Capture the cell that displays the provided text and extract its [x, y] central coordinate. 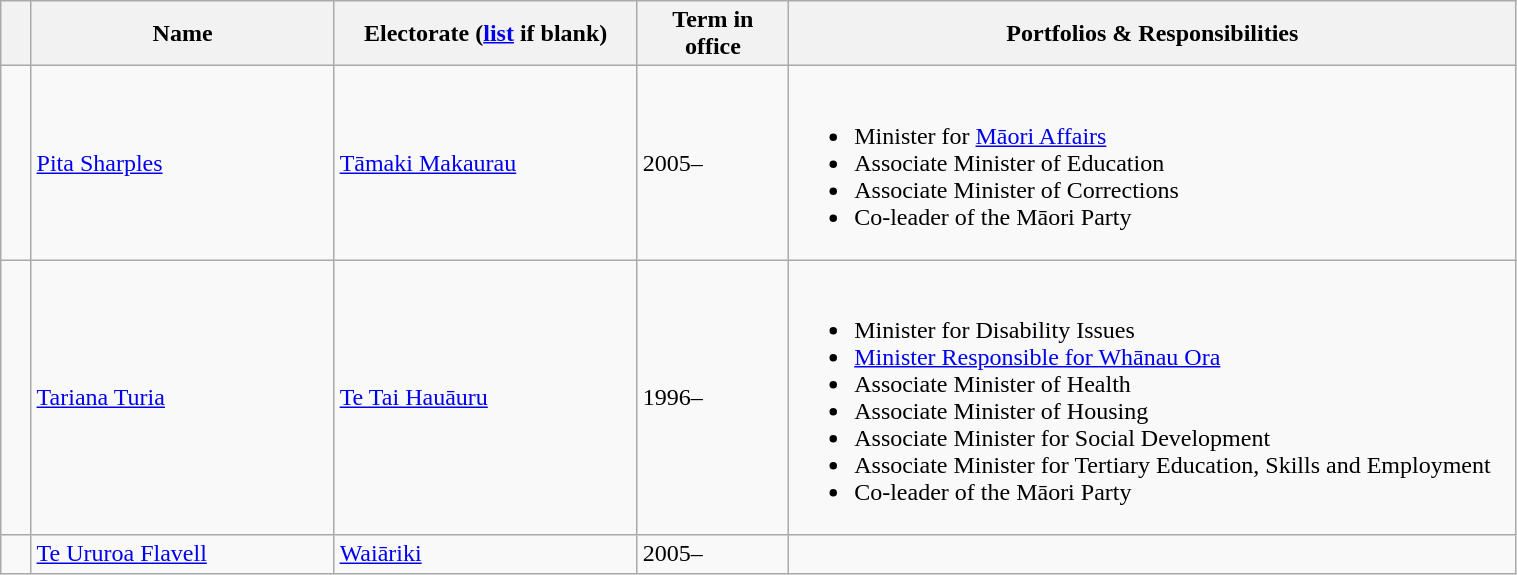
Waiāriki [486, 554]
Pita Sharples [182, 163]
1996– [713, 398]
Electorate (list if blank) [486, 34]
Term in office [713, 34]
Te Ururoa Flavell [182, 554]
Name [182, 34]
Minister for Māori AffairsAssociate Minister of EducationAssociate Minister of CorrectionsCo-leader of the Māori Party [1152, 163]
Te Tai Hauāuru [486, 398]
Tariana Turia [182, 398]
Portfolios & Responsibilities [1152, 34]
Tāmaki Makaurau [486, 163]
